Provide the (x, y) coordinate of the cell's center where the given text is located.  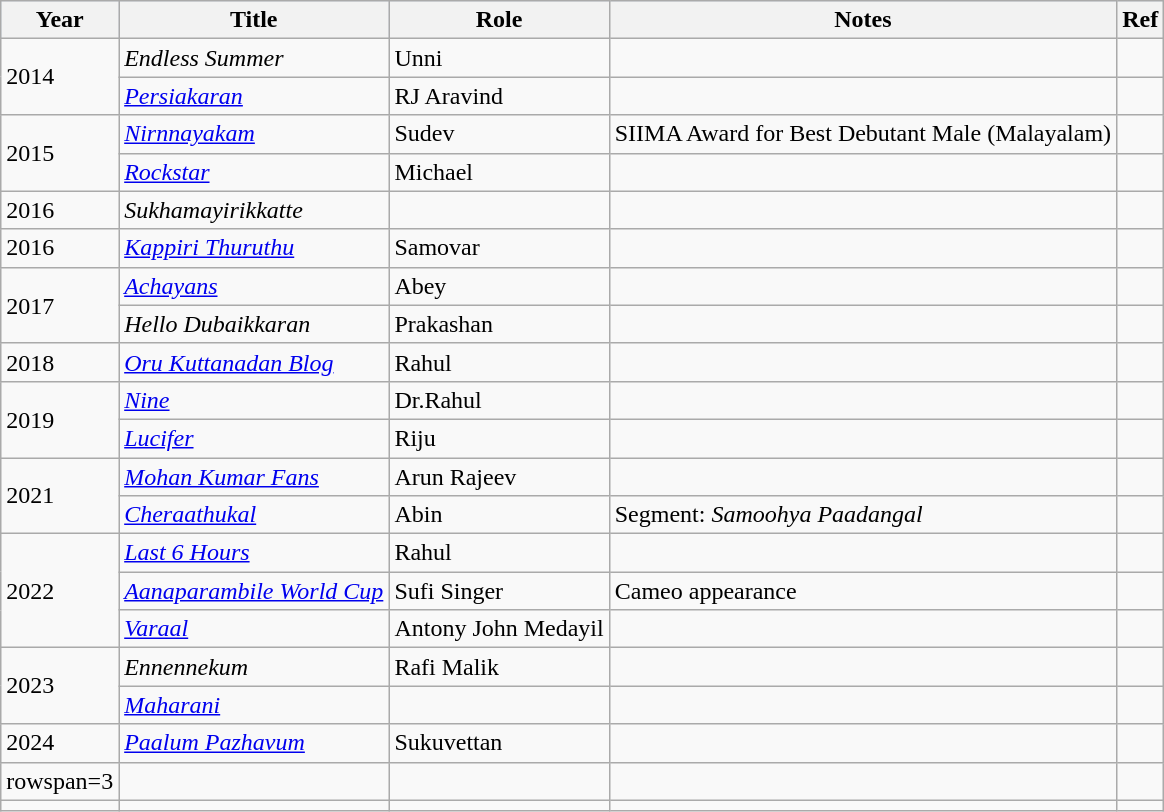
Sudev (499, 134)
SIIMA Award for Best Debutant Male (Malayalam) (862, 134)
Varaal (254, 629)
2017 (60, 305)
2018 (60, 362)
2015 (60, 153)
Cameo appearance (862, 591)
2021 (60, 496)
Role (499, 20)
Maharani (254, 705)
Mohan Kumar Fans (254, 477)
2014 (60, 77)
Nirnnayakam (254, 134)
Lucifer (254, 438)
Abey (499, 286)
2024 (60, 743)
Year (60, 20)
Sukhamayirikkatte (254, 210)
Michael (499, 172)
Paalum Pazhavum (254, 743)
Riju (499, 438)
Title (254, 20)
Dr.Rahul (499, 400)
Arun Rajeev (499, 477)
Rafi Malik (499, 667)
2022 (60, 591)
rowspan=3 (60, 781)
Hello Dubaikkaran (254, 324)
Rockstar (254, 172)
Samovar (499, 248)
Endless Summer (254, 58)
Unni (499, 58)
Oru Kuttanadan Blog (254, 362)
Kappiri Thuruthu (254, 248)
Ennennekum (254, 667)
Cheraathukal (254, 515)
Nine (254, 400)
Prakashan (499, 324)
Sufi Singer (499, 591)
Notes (862, 20)
Persiakaran (254, 96)
Achayans (254, 286)
Ref (1140, 20)
Last 6 Hours (254, 553)
Abin (499, 515)
Segment: Samoohya Paadangal (862, 515)
Aanaparambile World Cup (254, 591)
2019 (60, 419)
Sukuvettan (499, 743)
2023 (60, 686)
RJ Aravind (499, 96)
Antony John Medayil (499, 629)
